Pinpoint the cell where the given text exists, returning its [X, Y] midpoint coordinate. 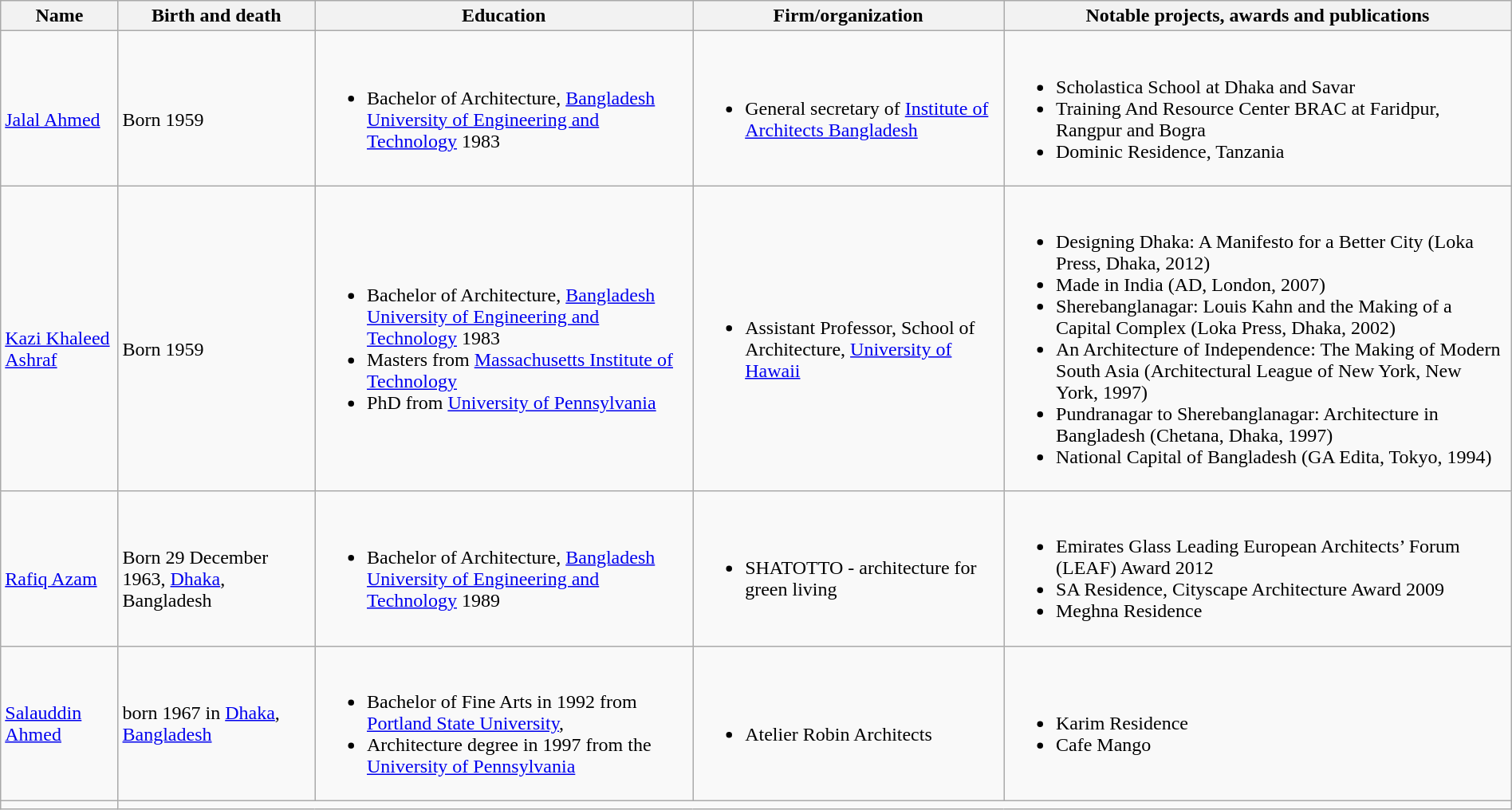
Rafiq Azam [59, 568]
General secretary of Institute of Architects Bangladesh [849, 108]
SHATOTTO - architecture for green living [849, 568]
Education [503, 16]
Name [59, 16]
Bachelor of Fine Arts in 1992 from Portland State University,Architecture degree in 1997 from the University of Pennsylvania [503, 723]
Scholastica School at Dhaka and SavarTraining And Resource Center BRAC at Faridpur, Rangpur and BograDominic Residence, Tanzania [1257, 108]
born 1967 in Dhaka, Bangladesh [216, 723]
Atelier Robin Architects [849, 723]
Emirates Glass Leading European Architects’ Forum (LEAF) Award 2012SA Residence, Cityscape Architecture Award 2009Meghna Residence [1257, 568]
Kazi Khaleed Ashraf [59, 338]
Bachelor of Architecture, Bangladesh University of Engineering and Technology 1989 [503, 568]
Firm/organization [849, 16]
Born 29 December 1963, Dhaka, Bangladesh [216, 568]
Karim ResidenceCafe Mango [1257, 723]
Notable projects, awards and publications [1257, 16]
Birth and death [216, 16]
Assistant Professor, School of Architecture, University of Hawaii [849, 338]
Jalal Ahmed [59, 108]
Bachelor of Architecture, Bangladesh University of Engineering and Technology 1983 [503, 108]
Salauddin Ahmed [59, 723]
